Determine the (x, y) coordinate at the center of the cell enclosing the given text.  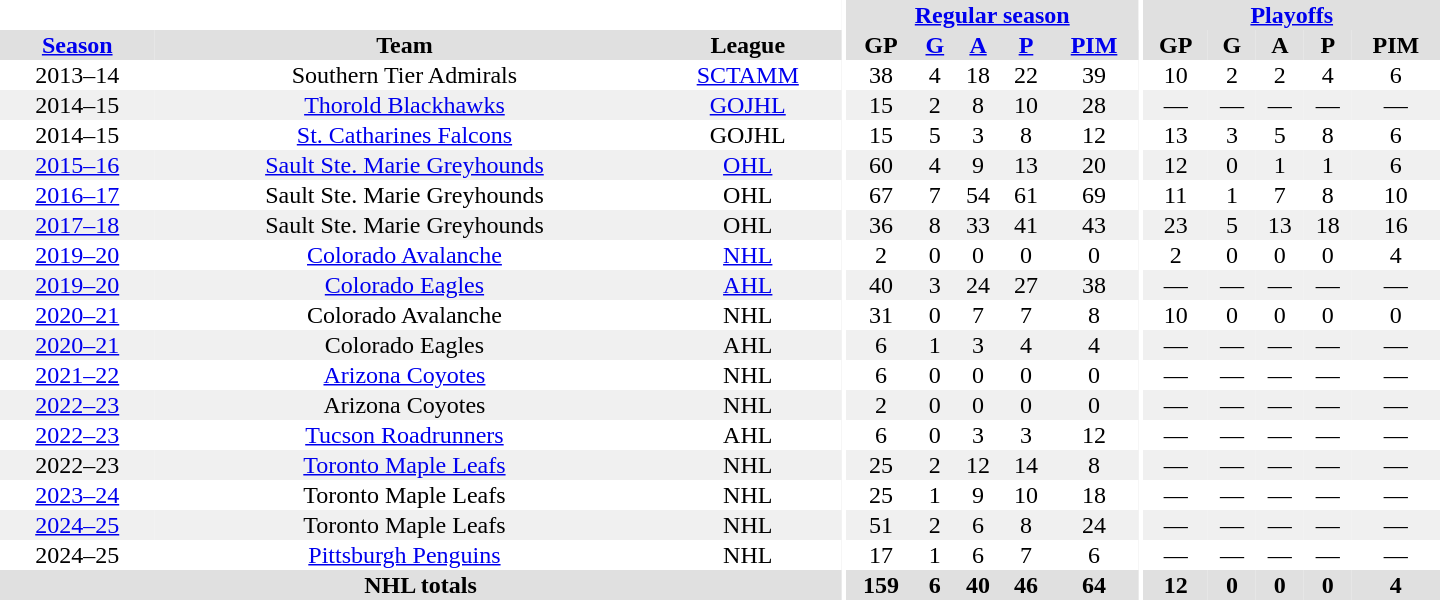
16 (1396, 225)
14 (1026, 465)
2021–22 (77, 375)
NHL totals (420, 585)
27 (1026, 285)
28 (1094, 105)
Southern Tier Admirals (404, 75)
60 (880, 165)
2015–16 (77, 165)
46 (1026, 585)
Regular season (992, 15)
11 (1175, 195)
33 (978, 225)
31 (880, 315)
2016–17 (77, 195)
69 (1094, 195)
Thorold Blackhawks (404, 105)
61 (1026, 195)
51 (880, 525)
Season (77, 45)
Pittsburgh Penguins (404, 555)
43 (1094, 225)
64 (1094, 585)
St. Catharines Falcons (404, 135)
20 (1094, 165)
22 (1026, 75)
Tucson Roadrunners (404, 435)
54 (978, 195)
36 (880, 225)
2017–18 (77, 225)
17 (880, 555)
2013–14 (77, 75)
159 (880, 585)
23 (1175, 225)
SCTAMM (748, 75)
Team (404, 45)
39 (1094, 75)
41 (1026, 225)
League (748, 45)
67 (880, 195)
Playoffs (1292, 15)
2023–24 (77, 495)
